Determine the [x, y] coordinate at the center of the cell enclosing the given text.  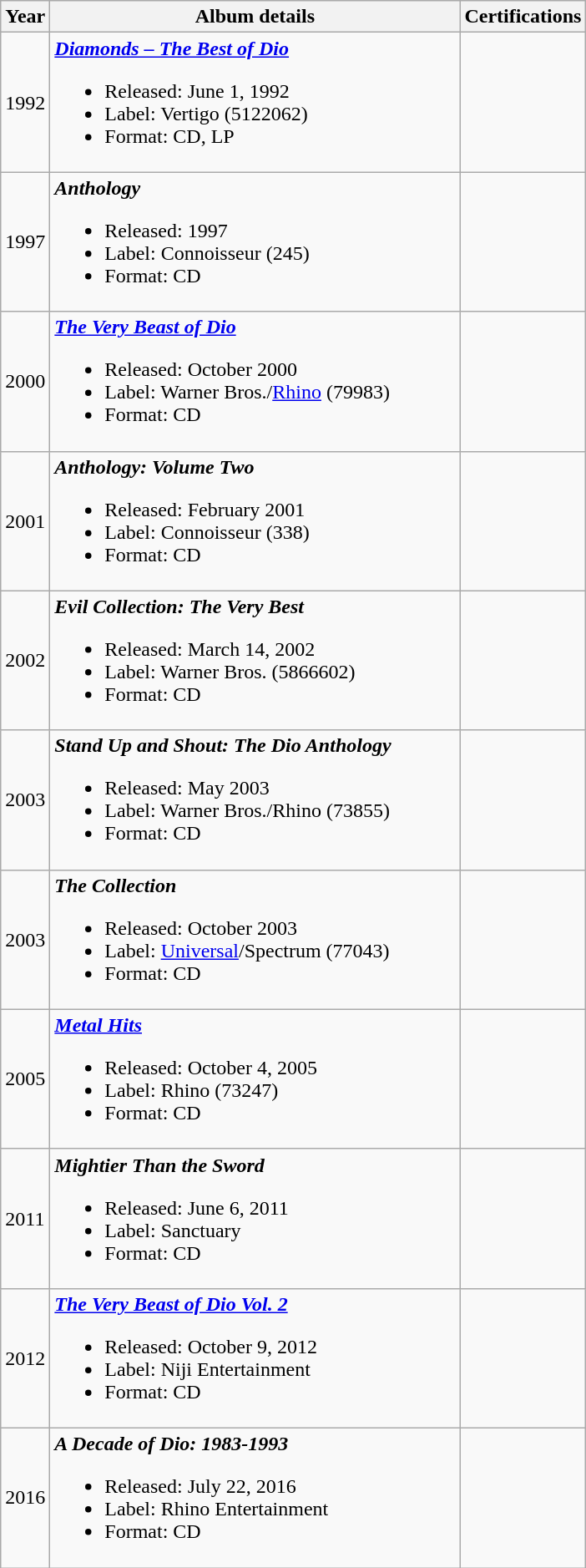
The Very Beast of Dio Vol. 2Released: October 9, 2012Label: Niji EntertainmentFormat: CD [255, 1358]
1992 [25, 102]
2000 [25, 381]
Stand Up and Shout: The Dio AnthologyReleased: May 2003Label: Warner Bros./Rhino (73855)Format: CD [255, 800]
2012 [25, 1358]
A Decade of Dio: 1983-1993Released: July 22, 2016Label: Rhino EntertainmentFormat: CD [255, 1497]
Album details [255, 17]
2005 [25, 1079]
Certifications [523, 17]
Diamonds – The Best of DioReleased: June 1, 1992Label: Vertigo (5122062)Format: CD, LP [255, 102]
AnthologyReleased: 1997Label: Connoisseur (245)Format: CD [255, 242]
The Very Beast of DioReleased: October 2000Label: Warner Bros./Rhino (79983)Format: CD [255, 381]
2016 [25, 1497]
1997 [25, 242]
Anthology: Volume TwoReleased: February 2001Label: Connoisseur (338)Format: CD [255, 521]
Year [25, 17]
Metal HitsReleased: October 4, 2005Label: Rhino (73247)Format: CD [255, 1079]
Mightier Than the SwordReleased: June 6, 2011Label: SanctuaryFormat: CD [255, 1218]
The CollectionReleased: October 2003Label: Universal/Spectrum (77043)Format: CD [255, 939]
2002 [25, 660]
2011 [25, 1218]
2001 [25, 521]
Evil Collection: The Very BestReleased: March 14, 2002Label: Warner Bros. (5866602)Format: CD [255, 660]
